Determine the (x, y) coordinate at the center of the cell enclosing the given text.  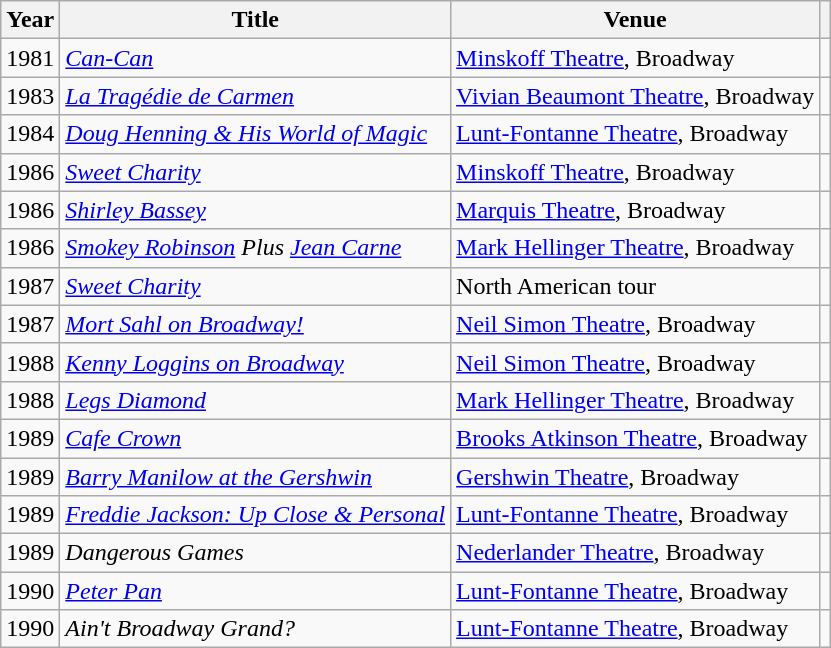
Venue (636, 20)
Kenny Loggins on Broadway (256, 362)
Mort Sahl on Broadway! (256, 324)
Peter Pan (256, 591)
Ain't Broadway Grand? (256, 629)
Brooks Atkinson Theatre, Broadway (636, 438)
Can-Can (256, 58)
Dangerous Games (256, 553)
North American tour (636, 286)
Barry Manilow at the Gershwin (256, 477)
1984 (30, 134)
1981 (30, 58)
1983 (30, 96)
Smokey Robinson Plus Jean Carne (256, 248)
Shirley Bassey (256, 210)
Legs Diamond (256, 400)
Doug Henning & His World of Magic (256, 134)
Gershwin Theatre, Broadway (636, 477)
Freddie Jackson: Up Close & Personal (256, 515)
La Tragédie de Carmen (256, 96)
Marquis Theatre, Broadway (636, 210)
Year (30, 20)
Cafe Crown (256, 438)
Vivian Beaumont Theatre, Broadway (636, 96)
Title (256, 20)
Nederlander Theatre, Broadway (636, 553)
